Output the [x, y] coordinate of the center of the cell containing the given text.  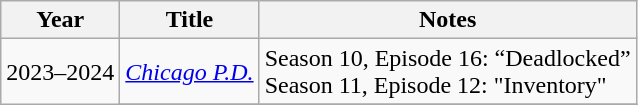
Year [60, 20]
Season 10, Episode 16: “Deadlocked”Season 11, Episode 12: "Inventory" [448, 72]
Notes [448, 20]
2023–2024 [60, 72]
Title [190, 20]
Chicago P.D. [190, 72]
